Output the (X, Y) coordinate of the center of the cell containing the given text.  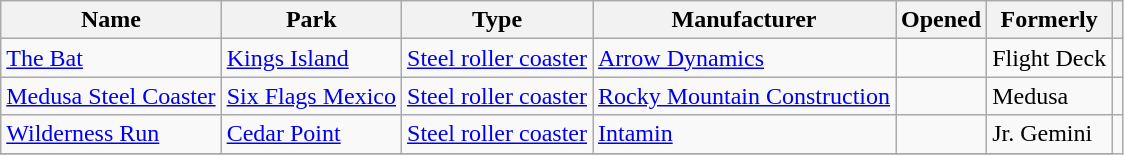
Name (111, 20)
Medusa Steel Coaster (111, 96)
Type (498, 20)
Wilderness Run (111, 134)
Intamin (744, 134)
Formerly (1050, 20)
Flight Deck (1050, 58)
Cedar Point (311, 134)
Kings Island (311, 58)
Jr. Gemini (1050, 134)
Manufacturer (744, 20)
Rocky Mountain Construction (744, 96)
The Bat (111, 58)
Arrow Dynamics (744, 58)
Park (311, 20)
Opened (942, 20)
Medusa (1050, 96)
Six Flags Mexico (311, 96)
